Provide the (X, Y) coordinate of the cell's center where the given text is located.  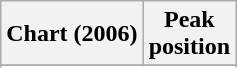
Chart (2006) (72, 34)
Peakposition (189, 34)
